For the text-containing cell, return its midpoint in [X, Y] coordinate format. 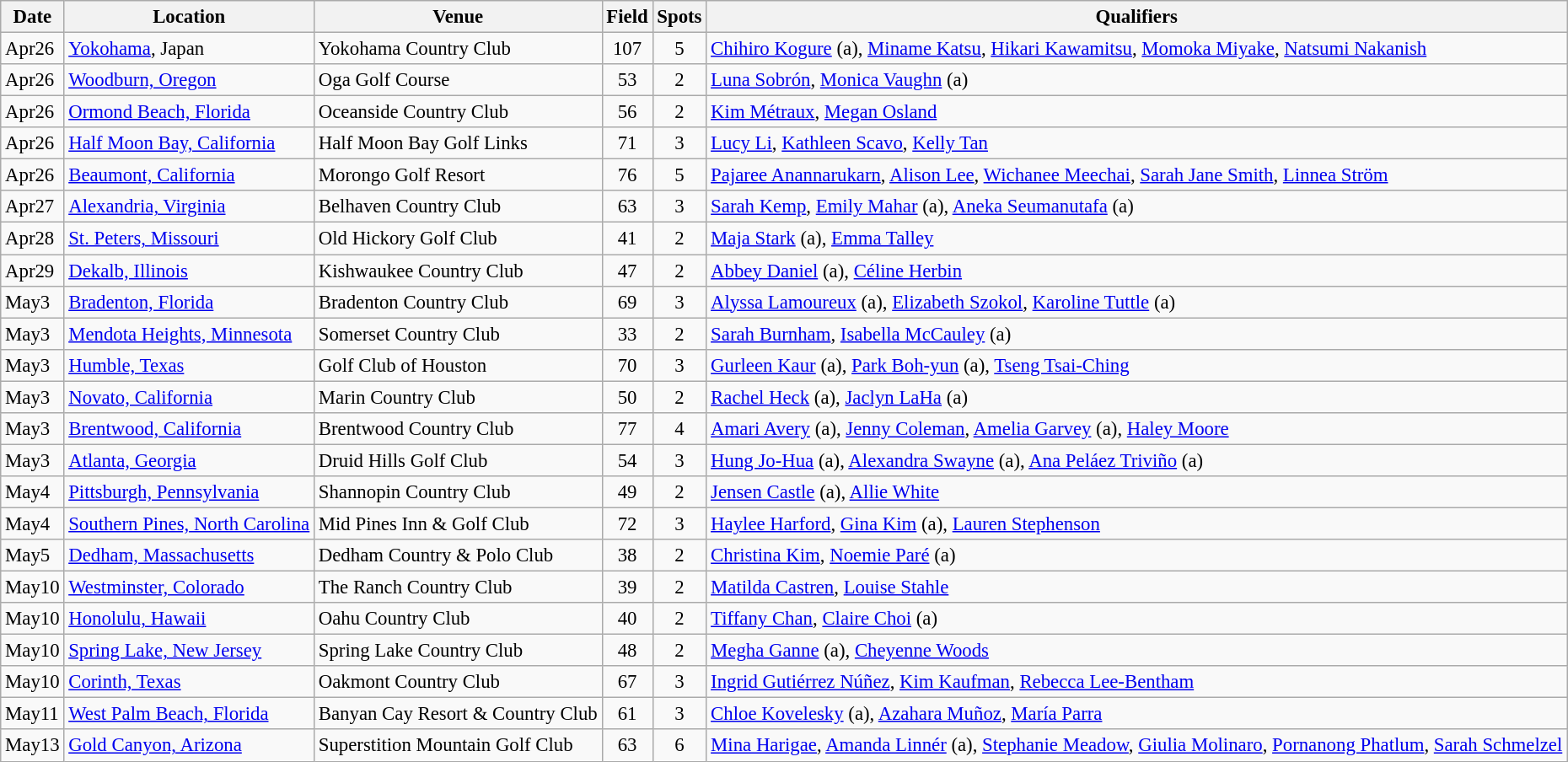
Apr29 [32, 271]
Shannopin Country Club [458, 492]
33 [627, 334]
Luna Sobrón, Monica Vaughn (a) [1136, 80]
St. Peters, Missouri [189, 239]
Apr27 [32, 207]
Pittsburgh, Pennsylvania [189, 492]
6 [679, 746]
Dedham Country & Polo Club [458, 555]
Matilda Castren, Louise Stahle [1136, 588]
Oahu Country Club [458, 619]
40 [627, 619]
49 [627, 492]
Location [189, 17]
Qualifiers [1136, 17]
Spring Lake, New Jersey [189, 651]
Dedham, Massachusetts [189, 555]
Spots [679, 17]
Venue [458, 17]
Corinth, Texas [189, 682]
Morongo Golf Resort [458, 175]
Golf Club of Houston [458, 365]
47 [627, 271]
Atlanta, Georgia [189, 460]
56 [627, 112]
Gold Canyon, Arizona [189, 746]
Maja Stark (a), Emma Talley [1136, 239]
Alexandria, Virginia [189, 207]
Abbey Daniel (a), Céline Herbin [1136, 271]
50 [627, 397]
Honolulu, Hawaii [189, 619]
39 [627, 588]
Half Moon Bay Golf Links [458, 143]
61 [627, 714]
53 [627, 80]
72 [627, 523]
Dekalb, Illinois [189, 271]
Humble, Texas [189, 365]
Jensen Castle (a), Allie White [1136, 492]
Gurleen Kaur (a), Park Boh-yun (a), Tseng Tsai-Ching [1136, 365]
Sarah Burnham, Isabella McCauley (a) [1136, 334]
Brentwood Country Club [458, 429]
Druid Hills Golf Club [458, 460]
The Ranch Country Club [458, 588]
76 [627, 175]
Kishwaukee Country Club [458, 271]
Pajaree Anannarukarn, Alison Lee, Wichanee Meechai, Sarah Jane Smith, Linnea Ström [1136, 175]
Bradenton Country Club [458, 302]
Belhaven Country Club [458, 207]
Westminster, Colorado [189, 588]
Mendota Heights, Minnesota [189, 334]
4 [679, 429]
Yokohama Country Club [458, 49]
Half Moon Bay, California [189, 143]
Novato, California [189, 397]
Apr28 [32, 239]
Haylee Harford, Gina Kim (a), Lauren Stephenson [1136, 523]
Spring Lake Country Club [458, 651]
71 [627, 143]
Mid Pines Inn & Golf Club [458, 523]
41 [627, 239]
Marin Country Club [458, 397]
Rachel Heck (a), Jaclyn LaHa (a) [1136, 397]
Ormond Beach, Florida [189, 112]
Bradenton, Florida [189, 302]
Chloe Kovelesky (a), Azahara Muñoz, María Parra [1136, 714]
Beaumont, California [189, 175]
May5 [32, 555]
54 [627, 460]
Old Hickory Golf Club [458, 239]
67 [627, 682]
May11 [32, 714]
Megha Ganne (a), Cheyenne Woods [1136, 651]
Oceanside Country Club [458, 112]
Date [32, 17]
38 [627, 555]
Oga Golf Course [458, 80]
Southern Pines, North Carolina [189, 523]
107 [627, 49]
Kim Métraux, Megan Osland [1136, 112]
Lucy Li, Kathleen Scavo, Kelly Tan [1136, 143]
48 [627, 651]
Banyan Cay Resort & Country Club [458, 714]
Mina Harigae, Amanda Linnér (a), Stephanie Meadow, Giulia Molinaro, Pornanong Phatlum, Sarah Schmelzel [1136, 746]
West Palm Beach, Florida [189, 714]
Chihiro Kogure (a), Miname Katsu, Hikari Kawamitsu, Momoka Miyake, Natsumi Nakanish [1136, 49]
Christina Kim, Noemie Paré (a) [1136, 555]
77 [627, 429]
Sarah Kemp, Emily Mahar (a), Aneka Seumanutafa (a) [1136, 207]
Somerset Country Club [458, 334]
Brentwood, California [189, 429]
70 [627, 365]
Amari Avery (a), Jenny Coleman, Amelia Garvey (a), Haley Moore [1136, 429]
Alyssa Lamoureux (a), Elizabeth Szokol, Karoline Tuttle (a) [1136, 302]
Ingrid Gutiérrez Núñez, Kim Kaufman, Rebecca Lee-Bentham [1136, 682]
May13 [32, 746]
Hung Jo-Hua (a), Alexandra Swayne (a), Ana Peláez Triviño (a) [1136, 460]
Oakmont Country Club [458, 682]
Tiffany Chan, Claire Choi (a) [1136, 619]
Field [627, 17]
Woodburn, Oregon [189, 80]
Yokohama, Japan [189, 49]
69 [627, 302]
Superstition Mountain Golf Club [458, 746]
